Return [X, Y] of the center of cell containing provided text 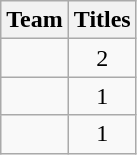
2 [102, 58]
Team [35, 20]
Titles [102, 20]
